Search for the cell housing the specified text and yield its (X, Y) center coordinate. 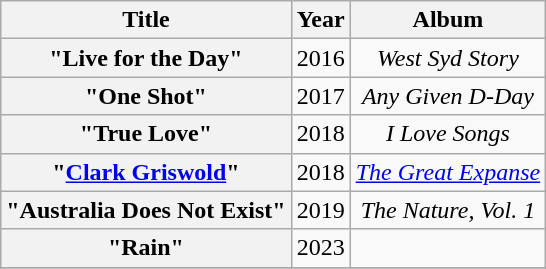
"One Shot" (146, 96)
I Love Songs (448, 134)
2016 (320, 58)
2023 (320, 248)
The Nature, Vol. 1 (448, 210)
"Rain" (146, 248)
2017 (320, 96)
"Australia Does Not Exist" (146, 210)
2019 (320, 210)
The Great Expanse (448, 172)
"Live for the Day" (146, 58)
Any Given D-Day (448, 96)
West Syd Story (448, 58)
"True Love" (146, 134)
Title (146, 20)
Album (448, 20)
Year (320, 20)
"Clark Griswold" (146, 172)
